From the cell containing the given text, extract its center point as [X, Y] coordinate. 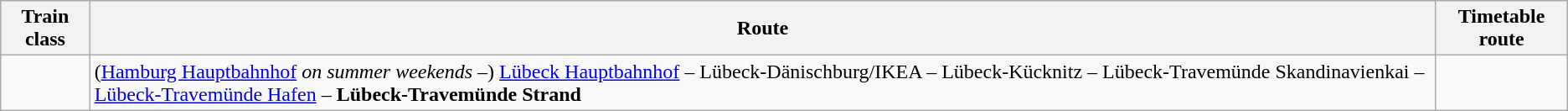
Train class [45, 29]
Route [762, 29]
Timetable route [1501, 29]
